Scan for the cell matching the given text and deliver its [X, Y] coordinate at center. 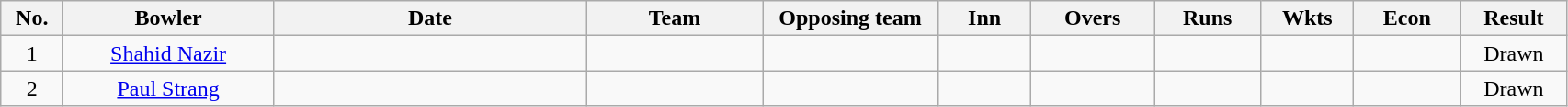
1 [32, 53]
No. [32, 18]
Wkts [1307, 18]
Runs [1208, 18]
Inn [985, 18]
Shahid Nazir [169, 53]
Team [675, 18]
Date [430, 18]
Paul Strang [169, 89]
Bowler [169, 18]
Result [1514, 18]
Opposing team [851, 18]
Econ [1407, 18]
2 [32, 89]
Overs [1093, 18]
